Return the [X, Y] coordinate for the center point of the cell that contains the specified text.  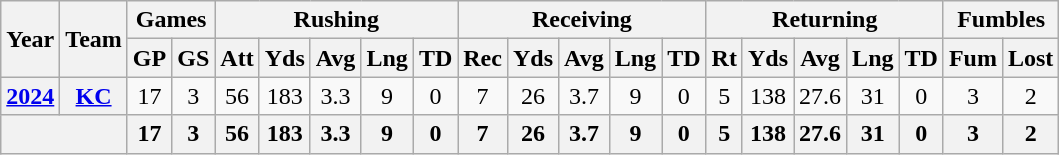
Rushing [336, 20]
Year [30, 39]
Games [170, 20]
Returning [824, 20]
Fumbles [1000, 20]
Lost [1030, 58]
Team [94, 39]
Receiving [582, 20]
GS [194, 58]
Fum [972, 58]
Rt [724, 58]
2024 [30, 96]
Att [237, 58]
GP [149, 58]
KC [94, 96]
Rec [483, 58]
